Find where the given text appears and provide that cell's center as [x, y] coordinate. 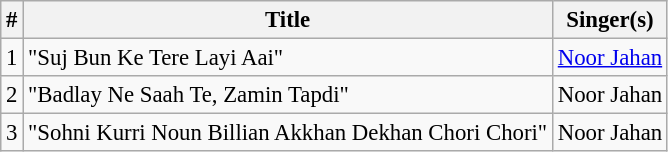
"Sohni Kurri Noun Billian Akkhan Dekhan Chori Chori" [288, 133]
# [12, 20]
"Suj Bun Ke Tere Layi Aai" [288, 58]
1 [12, 58]
Title [288, 20]
3 [12, 133]
Singer(s) [610, 20]
2 [12, 95]
"Badlay Ne Saah Te, Zamin Tapdi" [288, 95]
